For the text-containing cell, return its midpoint in (x, y) coordinate format. 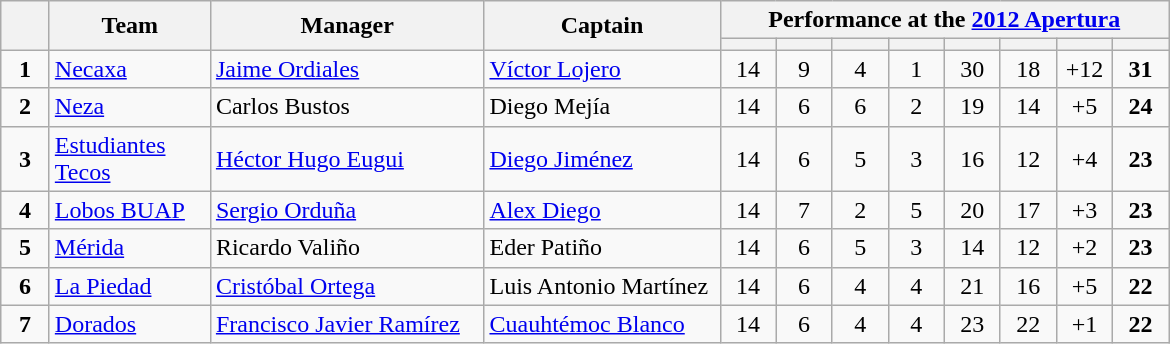
Captain (602, 26)
Eder Patiño (602, 248)
Jaime Ordiales (347, 69)
Héctor Hugo Eugui (347, 158)
+3 (1084, 210)
Ricardo Valiño (347, 248)
La Piedad (130, 286)
31 (1140, 69)
21 (972, 286)
Team (130, 26)
Lobos BUAP (130, 210)
Manager (347, 26)
+4 (1084, 158)
Mérida (130, 248)
Diego Mejía (602, 107)
Cristóbal Ortega (347, 286)
Performance at the 2012 Apertura (944, 20)
Luis Antonio Martínez (602, 286)
Francisco Javier Ramírez (347, 324)
Cuauhtémoc Blanco (602, 324)
20 (972, 210)
24 (1140, 107)
19 (972, 107)
Diego Jiménez (602, 158)
17 (1028, 210)
Carlos Bustos (347, 107)
30 (972, 69)
9 (804, 69)
Dorados (130, 324)
Necaxa (130, 69)
Estudiantes Tecos (130, 158)
18 (1028, 69)
Neza (130, 107)
Alex Diego (602, 210)
+2 (1084, 248)
Víctor Lojero (602, 69)
+12 (1084, 69)
Sergio Orduña (347, 210)
+1 (1084, 324)
